Detect which cell encompasses the target text, then output its [X, Y] center coordinate. 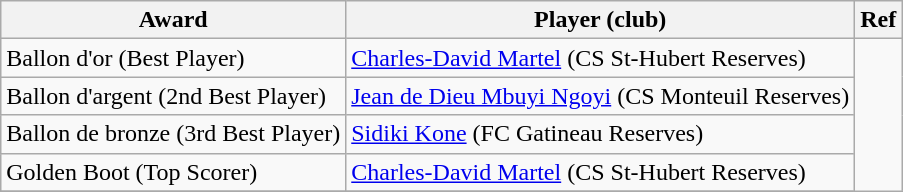
Ballon d'argent (2nd Best Player) [174, 96]
Award [174, 20]
Ballon de bronze (3rd Best Player) [174, 134]
Ballon d'or (Best Player) [174, 58]
Player (club) [600, 20]
Ref [878, 20]
Jean de Dieu Mbuyi Ngoyi (CS Monteuil Reserves) [600, 96]
Sidiki Kone (FC Gatineau Reserves) [600, 134]
Golden Boot (Top Scorer) [174, 172]
